Locate the cell with the specified text and output its [x, y] center coordinate. 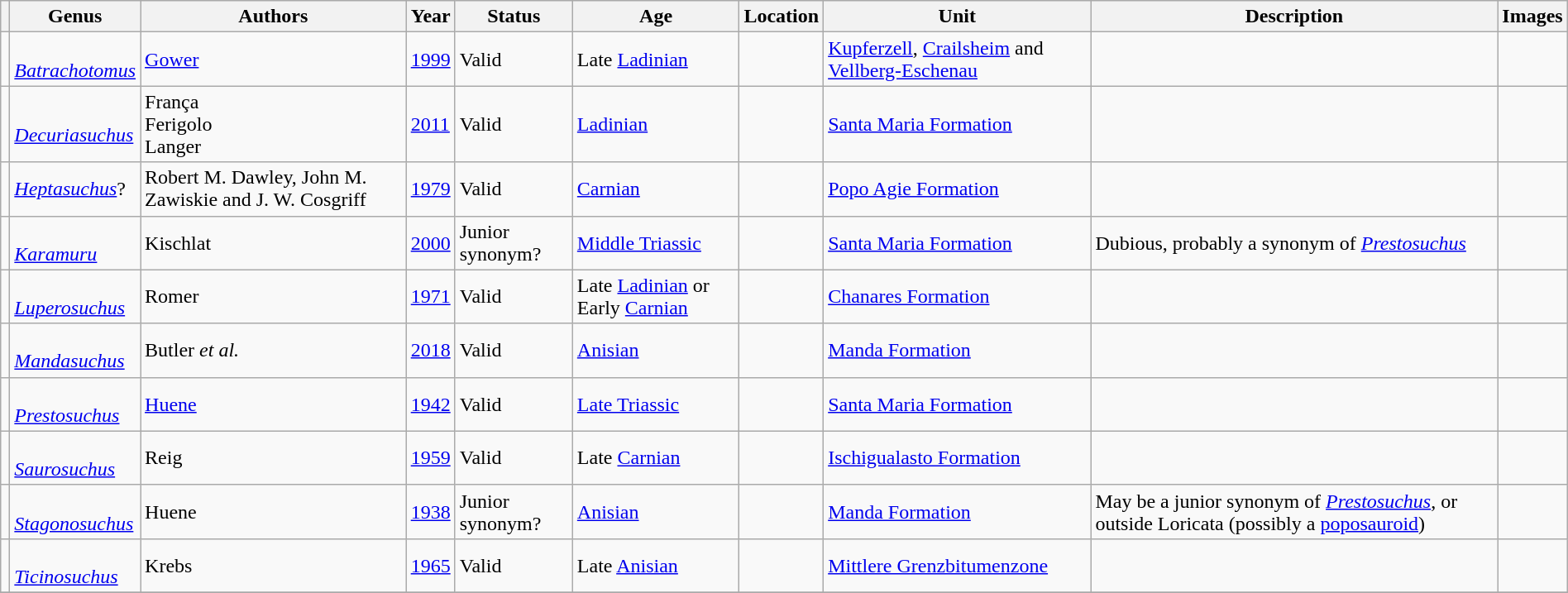
Status [514, 17]
Late Ladinian [656, 60]
Decuriasuchus [75, 124]
Krebs [274, 566]
1999 [430, 60]
1979 [430, 189]
Reig [274, 458]
Age [656, 17]
Description [1294, 17]
1959 [430, 458]
Late Anisian [656, 566]
Carnian [656, 189]
Gower [274, 60]
May be a junior synonym of Prestosuchus, or outside Loricata (possibly a poposauroid) [1294, 511]
Popo Agie Formation [958, 189]
Mittlere Grenzbitumenzone [958, 566]
1965 [430, 566]
Mandasuchus [75, 351]
Dubious, probably a synonym of Prestosuchus [1294, 243]
Location [782, 17]
Authors [274, 17]
Saurosuchus [75, 458]
Late Carnian [656, 458]
Genus [75, 17]
Heptasuchus? [75, 189]
Ticinosuchus [75, 566]
Batrachotomus [75, 60]
2000 [430, 243]
Ischigualasto Formation [958, 458]
Romer [274, 296]
Kupferzell, Crailsheim and Vellberg-Eschenau [958, 60]
Luperosuchus [75, 296]
Stagonosuchus [75, 511]
Kischlat [274, 243]
Prestosuchus [75, 404]
2011 [430, 124]
Late Triassic [656, 404]
Middle Triassic [656, 243]
Butler et al. [274, 351]
França Ferigolo Langer [274, 124]
1942 [430, 404]
Karamuru [75, 243]
Unit [958, 17]
2018 [430, 351]
Robert M. Dawley, John M. Zawiskie and J. W. Cosgriff [274, 189]
Year [430, 17]
1938 [430, 511]
Late Ladinian or Early Carnian [656, 296]
Images [1532, 17]
Chanares Formation [958, 296]
1971 [430, 296]
Ladinian [656, 124]
